Scan for the cell matching the given text and deliver its [x, y] coordinate at center. 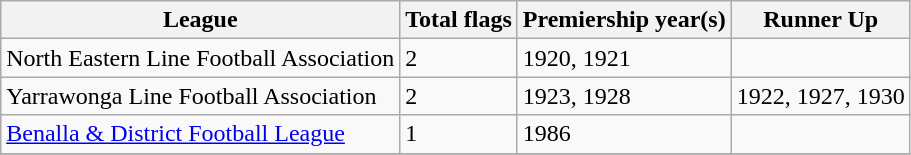
1920, 1921 [624, 58]
1986 [624, 134]
Yarrawonga Line Football Association [200, 96]
Premiership year(s) [624, 20]
Total flags [459, 20]
Runner Up [820, 20]
Benalla & District Football League [200, 134]
1923, 1928 [624, 96]
League [200, 20]
North Eastern Line Football Association [200, 58]
1922, 1927, 1930 [820, 96]
1 [459, 134]
